For the text-containing cell, return its midpoint in (X, Y) coordinate format. 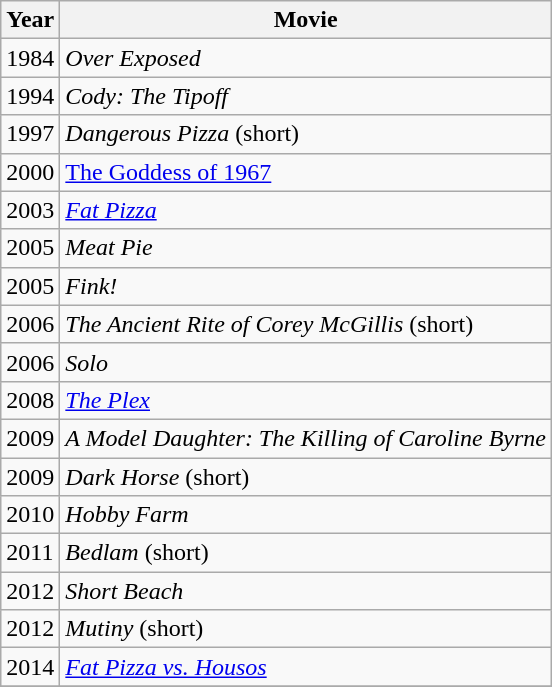
2003 (30, 210)
Short Beach (306, 591)
2000 (30, 172)
Bedlam (short) (306, 553)
1997 (30, 134)
Fat Pizza (306, 210)
Cody: The Tipoff (306, 96)
2008 (30, 400)
2014 (30, 667)
The Plex (306, 400)
The Goddess of 1967 (306, 172)
Dangerous Pizza (short) (306, 134)
2010 (30, 515)
Fink! (306, 286)
Over Exposed (306, 58)
1984 (30, 58)
Dark Horse (short) (306, 477)
Fat Pizza vs. Housos (306, 667)
Solo (306, 362)
Meat Pie (306, 248)
Movie (306, 20)
Mutiny (short) (306, 629)
2011 (30, 553)
1994 (30, 96)
A Model Daughter: The Killing of Caroline Byrne (306, 438)
Hobby Farm (306, 515)
The Ancient Rite of Corey McGillis (short) (306, 324)
Year (30, 20)
